Scan for the cell matching the given text and deliver its [x, y] coordinate at center. 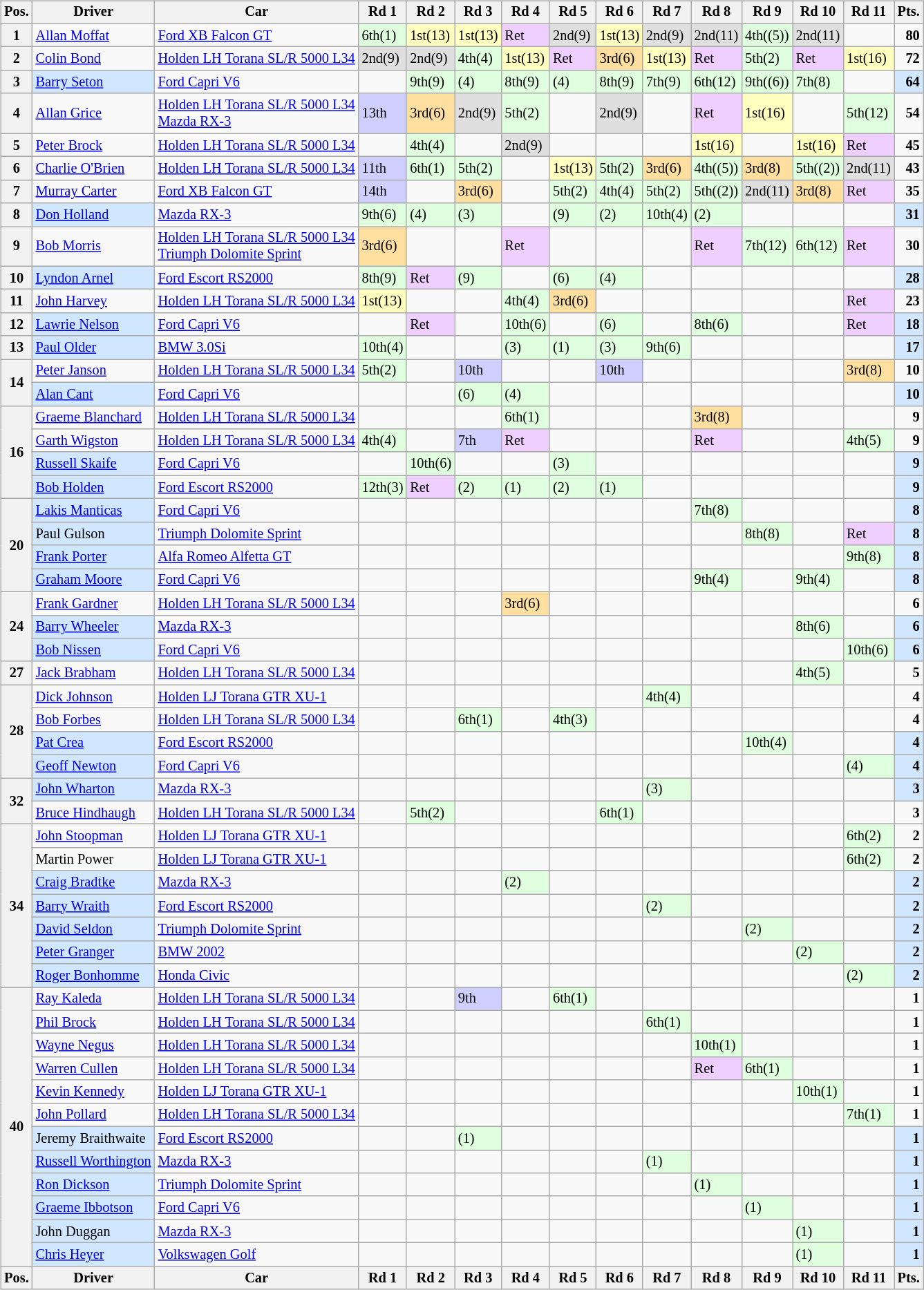
30 [909, 247]
9th(9) [431, 82]
Barry Seton [94, 82]
4th(3) [572, 720]
Phil Brock [94, 1022]
John Harvey [94, 301]
8th(8) [767, 533]
Jeremy Braithwaite [94, 1138]
Paul Older [94, 348]
31 [909, 215]
John Wharton [94, 790]
Allan Moffat [94, 35]
7 [17, 191]
Bruce Hindhaugh [94, 813]
Lawrie Nelson [94, 325]
9th((6)) [767, 82]
11 [17, 301]
Charlie O'Brien [94, 169]
80 [909, 35]
Honda Civic [257, 976]
34 [17, 906]
12 [17, 325]
Holden LH Torana SL/R 5000 L34 Mazda RX-3 [257, 113]
Don Holland [94, 215]
John Stoopman [94, 836]
BMW 3.0Si [257, 348]
Graeme Blanchard [94, 417]
Chris Heyer [94, 1255]
John Duggan [94, 1231]
Frank Porter [94, 557]
David Seldon [94, 929]
45 [909, 145]
35 [909, 191]
Bob Holden [94, 487]
54 [909, 113]
Volkswagen Golf [257, 1255]
7th [478, 441]
Russell Worthington [94, 1161]
BMW 2002 [257, 952]
5th(12) [868, 113]
18 [909, 325]
Pat Crea [94, 743]
43 [909, 169]
Graeme Ibbotson [94, 1208]
27 [17, 673]
Barry Wheeler [94, 627]
Kevin Kennedy [94, 1092]
Murray Carter [94, 191]
Roger Bonhomme [94, 976]
Bob Morris [94, 247]
Holden LH Torana SL/R 5000 L34 Triumph Dolomite Sprint [257, 247]
Frank Gardner [94, 603]
9th [478, 999]
Ray Kaleda [94, 999]
Warren Cullen [94, 1069]
14 [17, 383]
7th(9) [667, 82]
40 [17, 1127]
Martin Power [94, 860]
Barry Wraith [94, 906]
Alan Cant [94, 394]
7th(12) [767, 247]
64 [909, 82]
Peter Brock [94, 145]
Peter Granger [94, 952]
Bob Forbes [94, 720]
Graham Moore [94, 580]
Garth Wigston [94, 441]
20 [17, 546]
Geoff Newton [94, 766]
13 [17, 348]
Alfa Romeo Alfetta GT [257, 557]
32 [17, 801]
Lyndon Arnel [94, 278]
13th [383, 113]
14th [383, 191]
Dick Johnson [94, 696]
John Pollard [94, 1115]
9th(8) [868, 557]
16 [17, 452]
Lakis Manticas [94, 511]
Wayne Negus [94, 1045]
7th(1) [868, 1115]
Paul Gulson [94, 533]
72 [909, 59]
Russell Skaife [94, 464]
Craig Bradtke [94, 882]
11th [383, 169]
Jack Brabham [94, 673]
12th(3) [383, 487]
Allan Grice [94, 113]
Ron Dickson [94, 1185]
17 [909, 348]
Colin Bond [94, 59]
24 [17, 626]
23 [909, 301]
Bob Nissen [94, 650]
Peter Janson [94, 371]
